Capture the cell that displays the provided text and extract its [X, Y] central coordinate. 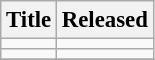
Title [29, 20]
Released [104, 20]
